Pinpoint the cell where the given text exists, returning its (X, Y) midpoint coordinate. 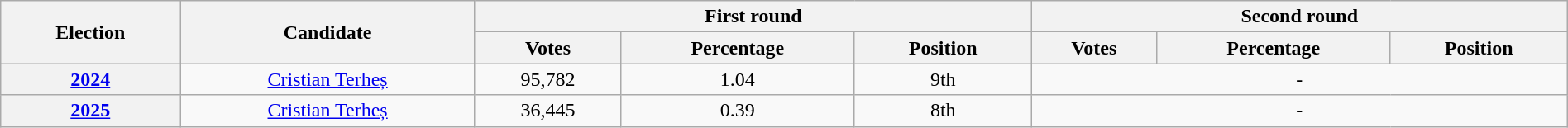
36,445 (547, 111)
Candidate (327, 32)
2025 (91, 111)
2024 (91, 79)
9th (943, 79)
First round (753, 17)
0.39 (738, 111)
Election (91, 32)
1.04 (738, 79)
Second round (1299, 17)
8th (943, 111)
95,782 (547, 79)
